For the text-containing cell, return its midpoint in (X, Y) coordinate format. 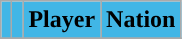
Player (62, 20)
Nation (141, 20)
